Pinpoint the cell where the given text exists, returning its (X, Y) midpoint coordinate. 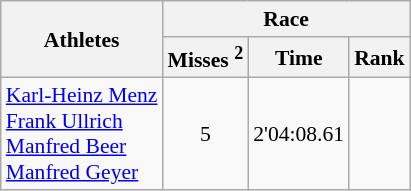
Misses 2 (206, 58)
Athletes (82, 40)
2'04:08.61 (298, 134)
Race (286, 19)
Karl-Heinz MenzFrank UllrichManfred BeerManfred Geyer (82, 134)
Time (298, 58)
Rank (380, 58)
5 (206, 134)
